Extract the (x, y) coordinate from the center of the cell holding the provided text.  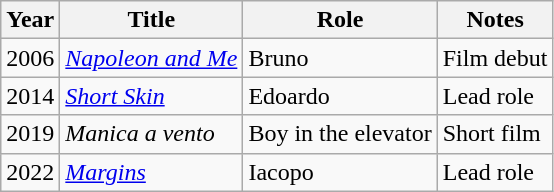
Manica a vento (152, 134)
Edoardo (340, 96)
Iacopo (340, 172)
Margins (152, 172)
2019 (30, 134)
Film debut (495, 58)
Short film (495, 134)
Napoleon and Me (152, 58)
Bruno (340, 58)
Short Skin (152, 96)
Notes (495, 20)
2006 (30, 58)
Role (340, 20)
2022 (30, 172)
Boy in the elevator (340, 134)
Title (152, 20)
Year (30, 20)
2014 (30, 96)
